Detect which cell encompasses the target text, then output its (X, Y) center coordinate. 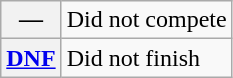
DNF (31, 58)
Did not finish (146, 58)
— (31, 20)
Did not compete (146, 20)
